From the cell containing the given text, extract its center point as [X, Y] coordinate. 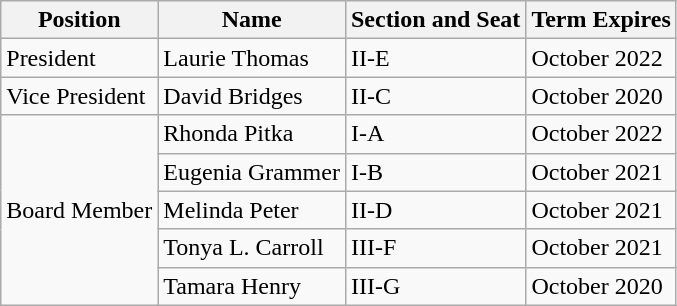
I-A [435, 134]
II-C [435, 96]
Tamara Henry [252, 286]
III-G [435, 286]
Tonya L. Carroll [252, 248]
III-F [435, 248]
Term Expires [601, 20]
Rhonda Pitka [252, 134]
Section and Seat [435, 20]
David Bridges [252, 96]
Board Member [80, 210]
II-D [435, 210]
I-B [435, 172]
II-E [435, 58]
Position [80, 20]
Melinda Peter [252, 210]
Laurie Thomas [252, 58]
Name [252, 20]
President [80, 58]
Eugenia Grammer [252, 172]
Vice President [80, 96]
